For the text-containing cell, return its midpoint in (x, y) coordinate format. 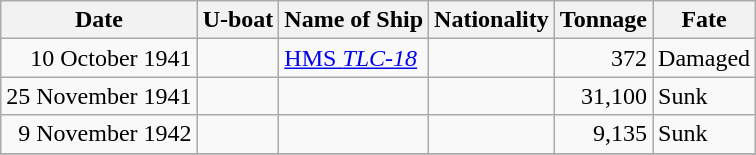
372 (603, 58)
31,100 (603, 96)
Name of Ship (354, 20)
10 October 1941 (99, 58)
Fate (704, 20)
U-boat (238, 20)
Date (99, 20)
Damaged (704, 58)
Tonnage (603, 20)
Nationality (492, 20)
HMS TLC-18 (354, 58)
9,135 (603, 134)
9 November 1942 (99, 134)
25 November 1941 (99, 96)
